Output the (x, y) coordinate of the center of the cell containing the given text.  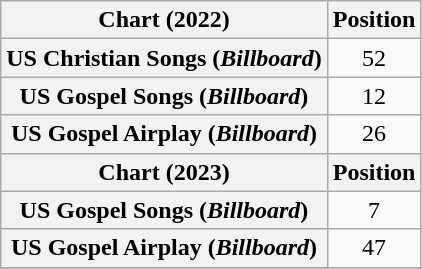
Chart (2022) (164, 20)
7 (374, 210)
47 (374, 248)
52 (374, 58)
Chart (2023) (164, 172)
26 (374, 134)
12 (374, 96)
US Christian Songs (Billboard) (164, 58)
